Determine the (X, Y) coordinate at the center of the cell enclosing the given text.  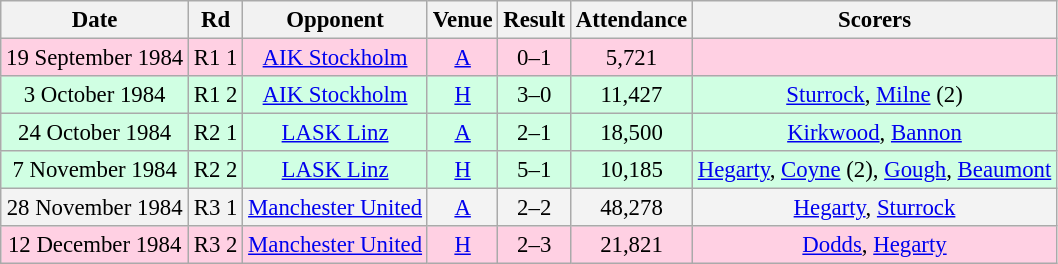
R2 2 (216, 170)
3 October 1984 (95, 95)
5–1 (534, 170)
24 October 1984 (95, 133)
R1 2 (216, 95)
Rd (216, 20)
11,427 (631, 95)
3–0 (534, 95)
Scorers (874, 20)
R2 1 (216, 133)
5,721 (631, 58)
12 December 1984 (95, 245)
Attendance (631, 20)
Result (534, 20)
21,821 (631, 245)
2–2 (534, 208)
R3 1 (216, 208)
2–1 (534, 133)
7 November 1984 (95, 170)
28 November 1984 (95, 208)
R3 2 (216, 245)
Venue (462, 20)
Kirkwood, Bannon (874, 133)
R1 1 (216, 58)
Date (95, 20)
10,185 (631, 170)
0–1 (534, 58)
Hegarty, Coyne (2), Gough, Beaumont (874, 170)
19 September 1984 (95, 58)
Sturrock, Milne (2) (874, 95)
Hegarty, Sturrock (874, 208)
18,500 (631, 133)
Dodds, Hegarty (874, 245)
48,278 (631, 208)
Opponent (336, 20)
2–3 (534, 245)
